Detect which cell encompasses the target text, then output its [X, Y] center coordinate. 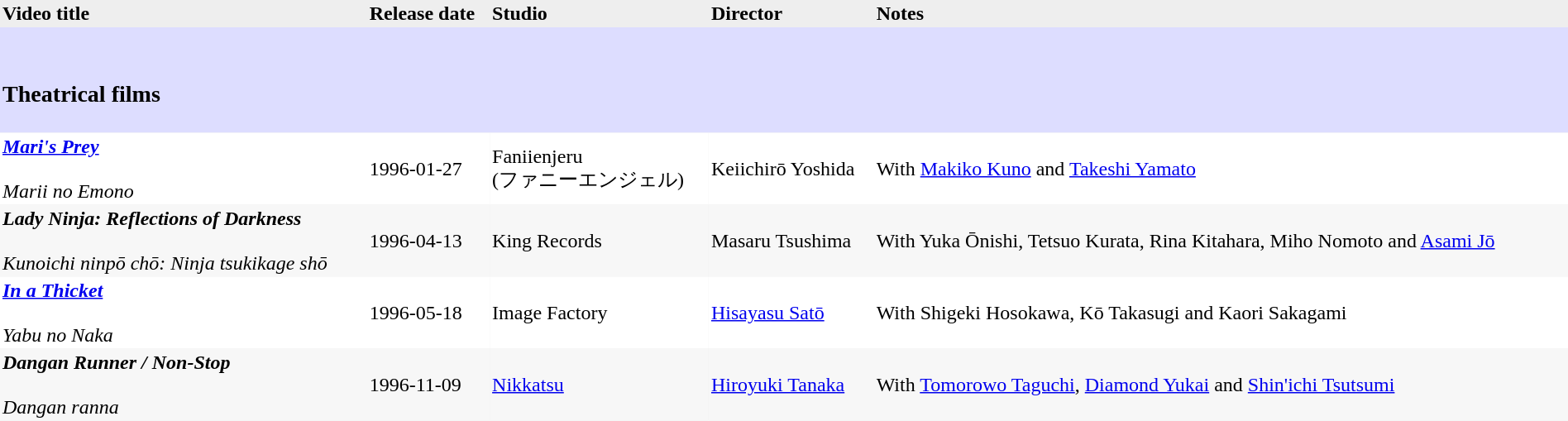
Release date [428, 13]
With Tomorowo Taguchi, Diamond Yukai and Shin'ichi Tsutsumi [1221, 385]
Nikkatsu [599, 385]
Faniienjeru(ファニーエンジェル) [599, 169]
Hisayasu Satō [791, 313]
Dangan Runner / Non-StopDangan ranna [184, 385]
1996-04-13 [428, 242]
Masaru Tsushima [791, 242]
Director [791, 13]
1996-11-09 [428, 385]
In a ThicketYabu no Naka [184, 313]
Hiroyuki Tanaka [791, 385]
Lady Ninja: Reflections of DarknessKunoichi ninpō chō: Ninja tsukikage shō [184, 242]
Studio [599, 13]
1996-05-18 [428, 313]
With Makiko Kuno and Takeshi Yamato [1221, 169]
Image Factory [599, 313]
1996-01-27 [428, 169]
With Yuka Ōnishi, Tetsuo Kurata, Rina Kitahara, Miho Nomoto and Asami Jō [1221, 242]
With Shigeki Hosokawa, Kō Takasugi and Kaori Sakagami [1221, 313]
King Records [599, 242]
Video title [184, 13]
Mari's PreyMarii no Emono [184, 169]
Notes [1221, 13]
Theatrical films [784, 83]
Keiichirō Yoshida [791, 169]
